Return [X, Y] of the center of cell containing provided text 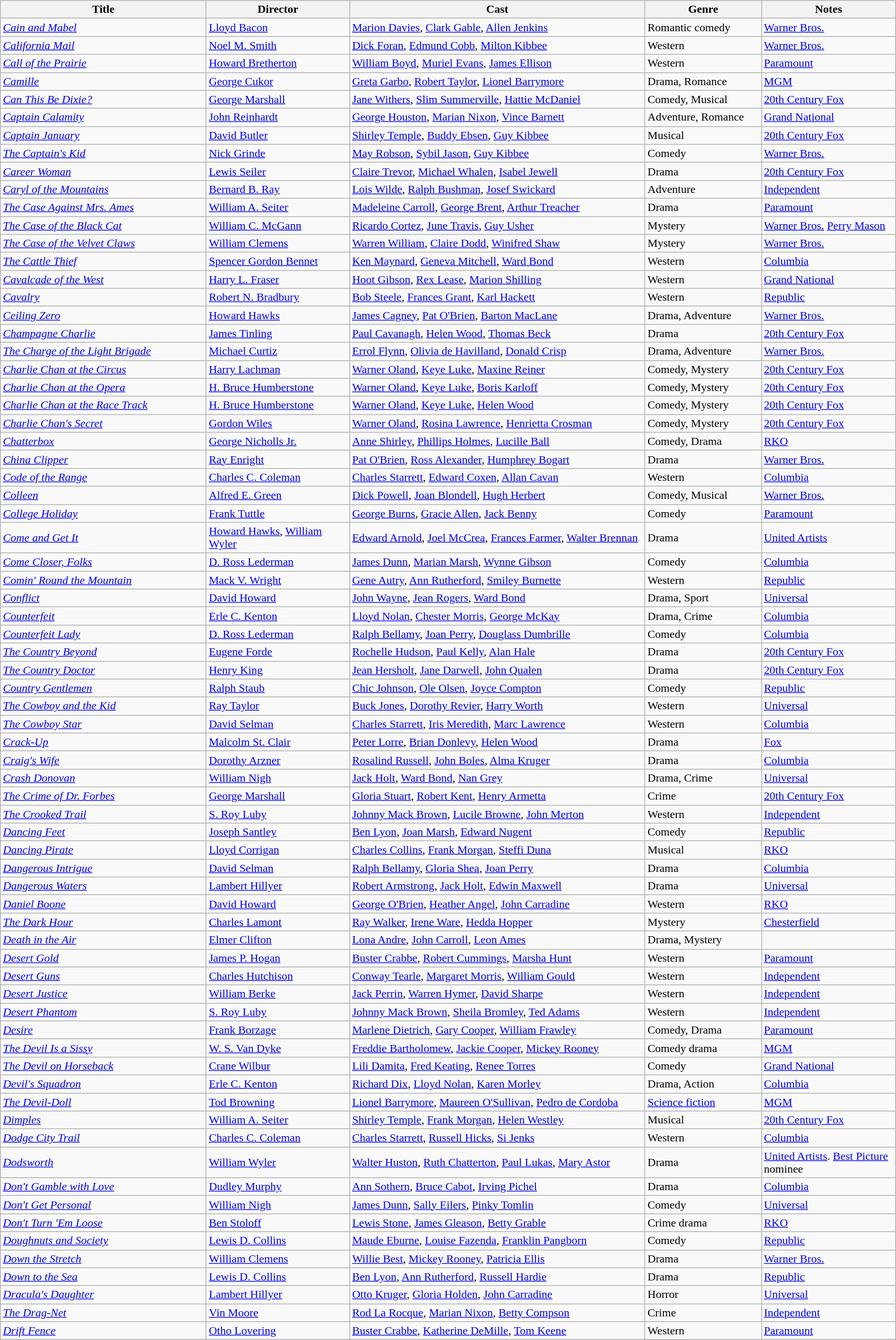
Down the Stretch [103, 1259]
Lloyd Corrigan [278, 850]
Edward Arnold, Joel McCrea, Frances Farmer, Walter Brennan [497, 538]
The Drag-Net [103, 1313]
Willie Best, Mickey Rooney, Patricia Ellis [497, 1259]
The Devil Is a Sissy [103, 1048]
Charlie Chan's Secret [103, 423]
Crane Wilbur [278, 1066]
Ricardo Cortez, June Travis, Guy Usher [497, 226]
Rochelle Hudson, Paul Kelly, Alan Hale [497, 652]
Otto Kruger, Gloria Holden, John Carradine [497, 1295]
Lewis Seiler [278, 171]
Career Woman [103, 171]
Lona Andre, John Carroll, Leon Ames [497, 940]
Director [278, 9]
Charlie Chan at the Race Track [103, 405]
William Boyd, Muriel Evans, James Ellison [497, 63]
Dudley Murphy [278, 1187]
Ken Maynard, Geneva Mitchell, Ward Bond [497, 261]
Robert Armstrong, Jack Holt, Edwin Maxwell [497, 886]
Errol Flynn, Olivia de Havilland, Donald Crisp [497, 351]
Michael Curtiz [278, 351]
May Robson, Sybil Jason, Guy Kibbee [497, 153]
Fox [828, 742]
Ralph Staub [278, 688]
Noel M. Smith [278, 45]
William C. McGann [278, 226]
Title [103, 9]
Adventure, Romance [703, 117]
Frank Tuttle [278, 513]
Dorothy Arzner [278, 760]
Jack Perrin, Warren Hymer, David Sharpe [497, 994]
Elmer Clifton [278, 940]
China Clipper [103, 459]
Harry L. Fraser [278, 279]
Craig's Wife [103, 760]
James P. Hogan [278, 958]
Desert Gold [103, 958]
W. S. Van Dyke [278, 1048]
Conway Tearle, Margaret Morris, William Gould [497, 976]
Crash Donovan [103, 778]
Paul Cavanagh, Helen Wood, Thomas Beck [497, 333]
George Nicholls Jr. [278, 441]
Otho Lovering [278, 1331]
The Country Doctor [103, 670]
Marlene Dietrich, Gary Cooper, William Frawley [497, 1030]
Science fiction [703, 1102]
Champagne Charlie [103, 333]
The Crooked Trail [103, 814]
Come and Get It [103, 538]
Anne Shirley, Phillips Holmes, Lucille Ball [497, 441]
United Artists. Best Picture nominee [828, 1162]
John Reinhardt [278, 117]
College Holiday [103, 513]
Cain and Mabel [103, 27]
Johnny Mack Brown, Lucile Browne, John Merton [497, 814]
Horror [703, 1295]
Cavalcade of the West [103, 279]
Drama, Mystery [703, 940]
James Tinling [278, 333]
Ben Lyon, Joan Marsh, Edward Nugent [497, 832]
Down to the Sea [103, 1277]
Ben Stoloff [278, 1223]
Ann Sothern, Bruce Cabot, Irving Pichel [497, 1187]
Don't Turn 'Em Loose [103, 1223]
Code of the Range [103, 477]
Jack Holt, Ward Bond, Nan Grey [497, 778]
Doughnuts and Society [103, 1241]
Death in the Air [103, 940]
Charlie Chan at the Circus [103, 369]
Charles Lamont [278, 922]
Drama, Action [703, 1084]
Chatterbox [103, 441]
Joseph Santley [278, 832]
The Country Beyond [103, 652]
Howard Hawks [278, 315]
Camille [103, 81]
Harry Lachman [278, 369]
Buck Jones, Dorothy Revier, Harry Worth [497, 706]
Jane Withers, Slim Summerville, Hattie McDaniel [497, 99]
The Devil-Doll [103, 1102]
Dracula's Daughter [103, 1295]
Charles Starrett, Russell Hicks, Si Jenks [497, 1138]
Marion Davies, Clark Gable, Allen Jenkins [497, 27]
George O'Brien, Heather Angel, John Carradine [497, 904]
United Artists [828, 538]
Counterfeit Lady [103, 634]
Dancing Pirate [103, 850]
Lois Wilde, Ralph Bushman, Josef Swickard [497, 189]
Alfred E. Green [278, 495]
Warner Oland, Keye Luke, Boris Karloff [497, 387]
Warner Oland, Keye Luke, Helen Wood [497, 405]
Crime drama [703, 1223]
Call of the Prairie [103, 63]
Drama, Romance [703, 81]
Country Gentlemen [103, 688]
Desire [103, 1030]
Ray Enright [278, 459]
Ralph Bellamy, Joan Perry, Douglass Dumbrille [497, 634]
Shirley Temple, Buddy Ebsen, Guy Kibbee [497, 135]
Drama, Sport [703, 598]
Gordon Wiles [278, 423]
Malcolm St. Clair [278, 742]
David Butler [278, 135]
William Berke [278, 994]
Charles Collins, Frank Morgan, Steffi Duna [497, 850]
James Dunn, Marian Marsh, Wynne Gibson [497, 562]
William Wyler [278, 1162]
Dodsworth [103, 1162]
Dick Foran, Edmund Cobb, Milton Kibbee [497, 45]
Howard Bretherton [278, 63]
Dick Powell, Joan Blondell, Hugh Herbert [497, 495]
Daniel Boone [103, 904]
James Dunn, Sally Eilers, Pinky Tomlin [497, 1205]
Comin' Round the Mountain [103, 580]
Richard Dix, Lloyd Nolan, Karen Morley [497, 1084]
Notes [828, 9]
The Case of the Velvet Claws [103, 244]
California Mail [103, 45]
James Cagney, Pat O'Brien, Barton MacLane [497, 315]
Gloria Stuart, Robert Kent, Henry Armetta [497, 796]
Spencer Gordon Bennet [278, 261]
Buster Crabbe, Katherine DeMille, Tom Keene [497, 1331]
Robert N. Bradbury [278, 297]
Ben Lyon, Ann Rutherford, Russell Hardie [497, 1277]
Warren William, Claire Dodd, Winifred Shaw [497, 244]
The Devil on Horseback [103, 1066]
Walter Huston, Ruth Chatterton, Paul Lukas, Mary Astor [497, 1162]
Crack-Up [103, 742]
Eugene Forde [278, 652]
Dodge City Trail [103, 1138]
Don't Get Personal [103, 1205]
Charles Starrett, Edward Coxen, Allan Cavan [497, 477]
Ray Walker, Irene Ware, Hedda Hopper [497, 922]
Counterfeit [103, 616]
Shirley Temple, Frank Morgan, Helen Westley [497, 1120]
Ray Taylor [278, 706]
John Wayne, Jean Rogers, Ward Bond [497, 598]
Lloyd Nolan, Chester Morris, George McKay [497, 616]
Madeleine Carroll, George Brent, Arthur Treacher [497, 207]
Bernard B. Ray [278, 189]
Lionel Barrymore, Maureen O'Sullivan, Pedro de Cordoba [497, 1102]
Ceiling Zero [103, 315]
Dangerous Intrigue [103, 868]
Caryl of the Mountains [103, 189]
Hoot Gibson, Rex Lease, Marion Shilling [497, 279]
Lloyd Bacon [278, 27]
Desert Guns [103, 976]
Nick Grinde [278, 153]
Claire Trevor, Michael Whalen, Isabel Jewell [497, 171]
Comedy drama [703, 1048]
Cast [497, 9]
Vin Moore [278, 1313]
Greta Garbo, Robert Taylor, Lionel Barrymore [497, 81]
Warner Bros. Perry Mason [828, 226]
Ralph Bellamy, Gloria Shea, Joan Perry [497, 868]
Conflict [103, 598]
Buster Crabbe, Robert Cummings, Marsha Hunt [497, 958]
Captain Calamity [103, 117]
George Burns, Gracie Allen, Jack Benny [497, 513]
Warner Oland, Keye Luke, Maxine Reiner [497, 369]
Johnny Mack Brown, Sheila Bromley, Ted Adams [497, 1012]
Tod Browning [278, 1102]
Dimples [103, 1120]
Maude Eburne, Louise Fazenda, Franklin Pangborn [497, 1241]
Romantic comedy [703, 27]
The Captain's Kid [103, 153]
The Case Against Mrs. Ames [103, 207]
Frank Borzage [278, 1030]
Jean Hersholt, Jane Darwell, John Qualen [497, 670]
Cavalry [103, 297]
Dangerous Waters [103, 886]
Can This Be Dixie? [103, 99]
Chesterfield [828, 922]
Drift Fence [103, 1331]
Don't Gamble with Love [103, 1187]
Warner Oland, Rosina Lawrence, Henrietta Crosman [497, 423]
Charlie Chan at the Opera [103, 387]
Rod La Rocque, Marian Nixon, Betty Compson [497, 1313]
The Dark Hour [103, 922]
Pat O'Brien, Ross Alexander, Humphrey Bogart [497, 459]
Genre [703, 9]
Devil's Squadron [103, 1084]
The Case of the Black Cat [103, 226]
Come Closer, Folks [103, 562]
The Cowboy Star [103, 724]
Desert Justice [103, 994]
George Houston, Marian Nixon, Vince Barnett [497, 117]
Peter Lorre, Brian Donlevy, Helen Wood [497, 742]
Howard Hawks, William Wyler [278, 538]
The Cowboy and the Kid [103, 706]
Adventure [703, 189]
Lili Damita, Fred Keating, Renee Torres [497, 1066]
The Crime of Dr. Forbes [103, 796]
Bob Steele, Frances Grant, Karl Hackett [497, 297]
Dancing Feet [103, 832]
Charles Starrett, Iris Meredith, Marc Lawrence [497, 724]
Rosalind Russell, John Boles, Alma Kruger [497, 760]
Lewis Stone, James Gleason, Betty Grable [497, 1223]
The Cattle Thief [103, 261]
The Charge of the Light Brigade [103, 351]
Charles Hutchison [278, 976]
Mack V. Wright [278, 580]
Desert Phantom [103, 1012]
Captain January [103, 135]
Chic Johnson, Ole Olsen, Joyce Compton [497, 688]
Freddie Bartholomew, Jackie Cooper, Mickey Rooney [497, 1048]
Gene Autry, Ann Rutherford, Smiley Burnette [497, 580]
George Cukor [278, 81]
Henry King [278, 670]
Colleen [103, 495]
